Find where the given text appears and provide that cell's center as [X, Y] coordinate. 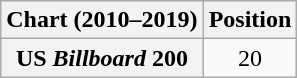
Chart (2010–2019) [102, 20]
Position [250, 20]
20 [250, 58]
US Billboard 200 [102, 58]
